Return [x, y] of the center of cell containing provided text 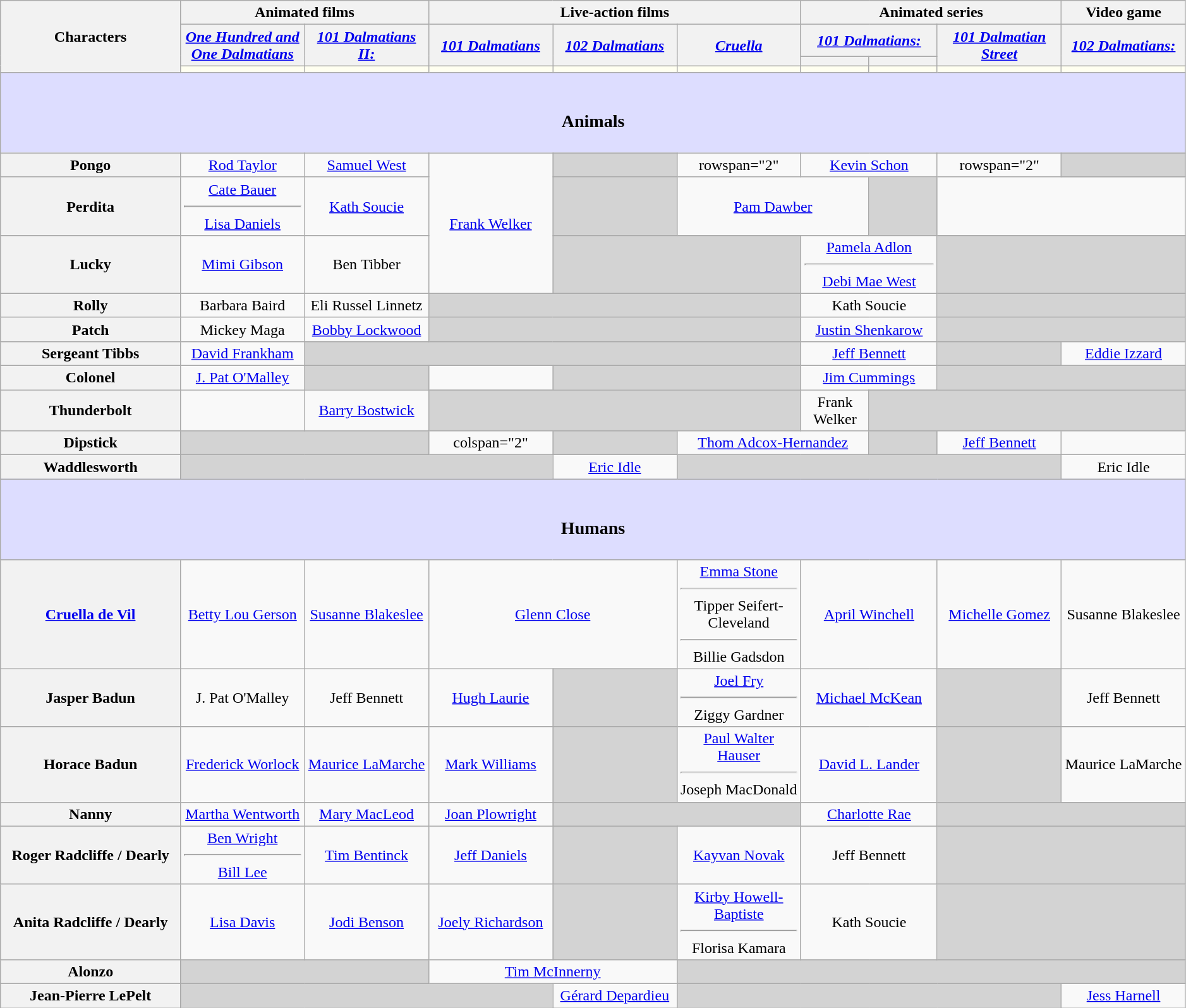
101 Dalmatian Street [999, 46]
Kayvan Novak [739, 855]
Tim Bentinck [366, 855]
Mimi Gibson [243, 264]
Kirby Howell-BaptisteFlorisa Kamara [739, 921]
Jean-Pierre LePelt [91, 995]
Justin Shenkarow [869, 329]
Colonel [91, 378]
Michelle Gomez [999, 614]
Joel FryZiggy Gardner [739, 698]
Betty Lou Gerson [243, 614]
Tim McInnerny [552, 971]
Paul Walter HauserJoseph MacDonald [739, 765]
Glenn Close [552, 614]
Jasper Badun [91, 698]
Hugh Laurie [490, 698]
Lisa Davis [243, 921]
Barbara Baird [243, 305]
Jess Harnell [1123, 995]
102 Dalmatians: [1123, 46]
Jim Cummings [869, 378]
Joely Richardson [490, 921]
Video game [1123, 13]
Ben Tibber [366, 264]
Live-action films [614, 13]
Cate BauerLisa Daniels [243, 206]
Pamela AdlonDebi Mae West [869, 264]
David L. Lander [869, 765]
Pongo [91, 165]
Barry Bostwick [366, 411]
Cruella [739, 46]
One Hundred and One Dalmatians [243, 46]
David Frankham [243, 353]
Sergeant Tibbs [91, 353]
Charlotte Rae [869, 814]
Lucky [91, 264]
Pam Dawber [773, 206]
Nanny [91, 814]
Mark Williams [490, 765]
Waddlesworth [91, 467]
Frederick Worlock [243, 765]
Roger Radcliffe / Dearly [91, 855]
101 Dalmatians [490, 46]
Gérard Depardieu [615, 995]
Emma StoneTipper Seifert-ClevelandBillie Gadsdon [739, 614]
Jeff Daniels [490, 855]
101 Dalmatians: [869, 40]
Mickey Maga [243, 329]
Dipstick [91, 443]
Rod Taylor [243, 165]
Eli Russel Linnetz [366, 305]
Mary MacLeod [366, 814]
Patch [91, 329]
Eddie Izzard [1123, 353]
colspan="2" [490, 443]
Anita Radcliffe / Dearly [91, 921]
Ben WrightBill Lee [243, 855]
Animated series [931, 13]
Martha Wentworth [243, 814]
101 Dalmatians II: [366, 46]
Jodi Benson [366, 921]
Animated films [305, 13]
Alonzo [91, 971]
Perdita [91, 206]
Thom Adcox-Hernandez [773, 443]
Kevin Schon [869, 165]
Samuel West [366, 165]
Bobby Lockwood [366, 329]
April Winchell [869, 614]
Joan Plowright [490, 814]
Thunderbolt [91, 411]
102 Dalmatians [615, 46]
Characters [91, 37]
Humans [593, 519]
Michael McKean [869, 698]
Horace Badun [91, 765]
Animals [593, 112]
Cruella de Vil [91, 614]
Rolly [91, 305]
